Detect which cell encompasses the target text, then output its [X, Y] center coordinate. 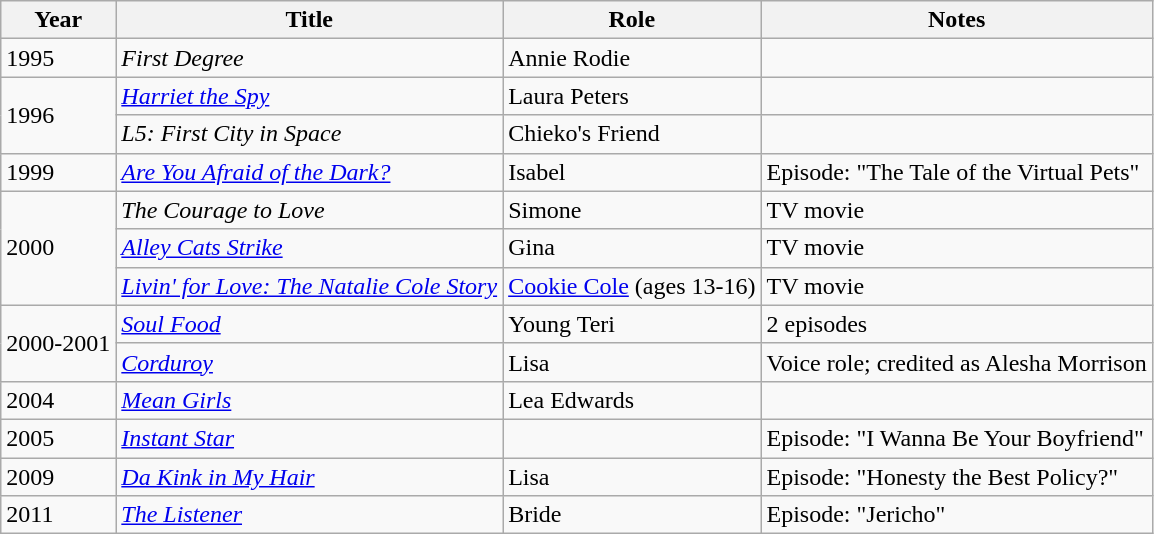
L5: First City in Space [310, 134]
2000-2001 [58, 343]
The Listener [310, 515]
Young Teri [632, 324]
Corduroy [310, 362]
Da Kink in My Hair [310, 477]
Episode: "Honesty the Best Policy?" [956, 477]
Laura Peters [632, 96]
Harriet the Spy [310, 96]
Year [58, 20]
Soul Food [310, 324]
2000 [58, 248]
Livin' for Love: The Natalie Cole Story [310, 286]
Mean Girls [310, 400]
1995 [58, 58]
2011 [58, 515]
Alley Cats Strike [310, 248]
Voice role; credited as Alesha Morrison [956, 362]
Notes [956, 20]
Annie Rodie [632, 58]
Episode: "Jericho" [956, 515]
Cookie Cole (ages 13-16) [632, 286]
Are You Afraid of the Dark? [310, 172]
1999 [58, 172]
Role [632, 20]
Title [310, 20]
Lea Edwards [632, 400]
Chieko's Friend [632, 134]
Episode: "The Tale of the Virtual Pets" [956, 172]
Episode: "I Wanna Be Your Boyfriend" [956, 438]
2009 [58, 477]
First Degree [310, 58]
2 episodes [956, 324]
Bride [632, 515]
2005 [58, 438]
Gina [632, 248]
The Courage to Love [310, 210]
Instant Star [310, 438]
Simone [632, 210]
Isabel [632, 172]
1996 [58, 115]
2004 [58, 400]
